For the text-containing cell, return its midpoint in (x, y) coordinate format. 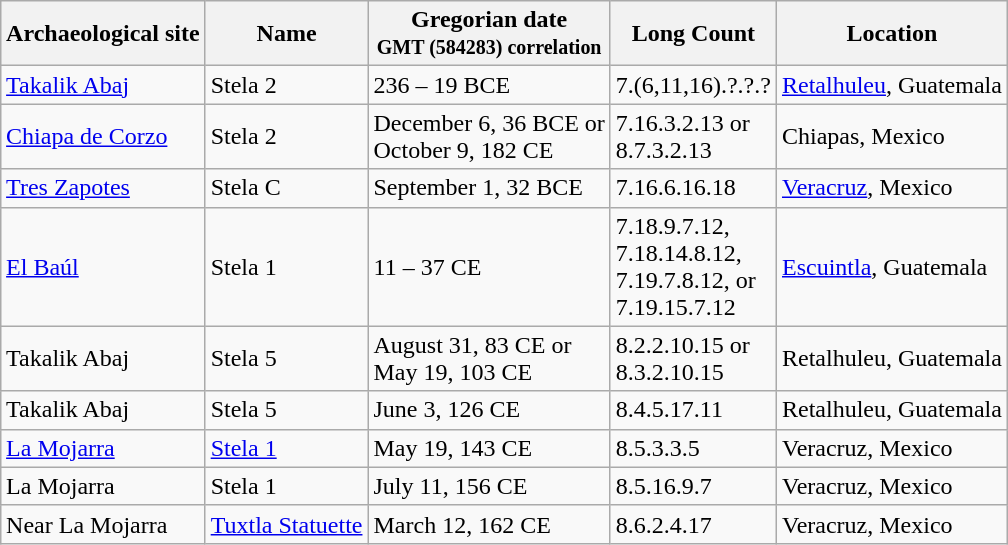
May 19, 143 CE (489, 448)
El Baúl (104, 266)
June 3, 126 CE (489, 410)
Location (892, 34)
8.4.5.17.11 (693, 410)
Escuintla, Guatemala (892, 266)
8.5.3.3.5 (693, 448)
236 – 19 BCE (489, 85)
8.6.2.4.17 (693, 524)
Chiapa de Corzo (104, 136)
August 31, 83 CE orMay 19, 103 CE (489, 358)
March 12, 162 CE (489, 524)
7.18.9.7.12, 7.18.14.8.12, 7.19.7.8.12, or 7.19.15.7.12 (693, 266)
Long Count (693, 34)
7.16.6.16.18 (693, 188)
Archaeological site (104, 34)
Chiapas, Mexico (892, 136)
Stela C (286, 188)
Gregorian dateGMT (584283) correlation (489, 34)
7.(6,11,16).?.?.? (693, 85)
Tres Zapotes (104, 188)
July 11, 156 CE (489, 486)
Tuxtla Statuette (286, 524)
Near La Mojarra (104, 524)
7.16.3.2.13 or 8.7.3.2.13 (693, 136)
September 1, 32 BCE (489, 188)
11 – 37 CE (489, 266)
8.2.2.10.15 or 8.3.2.10.15 (693, 358)
December 6, 36 BCE or October 9, 182 CE (489, 136)
Name (286, 34)
8.5.16.9.7 (693, 486)
